Determine the [X, Y] coordinate at the center of the cell enclosing the given text.  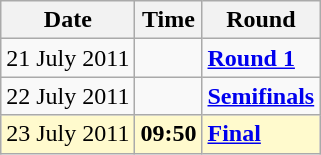
22 July 2011 [68, 96]
23 July 2011 [68, 134]
Semifinals [261, 96]
21 July 2011 [68, 58]
Time [168, 20]
Final [261, 134]
09:50 [168, 134]
Round 1 [261, 58]
Round [261, 20]
Date [68, 20]
